Return the [X, Y] coordinate for the center point of the cell that contains the specified text.  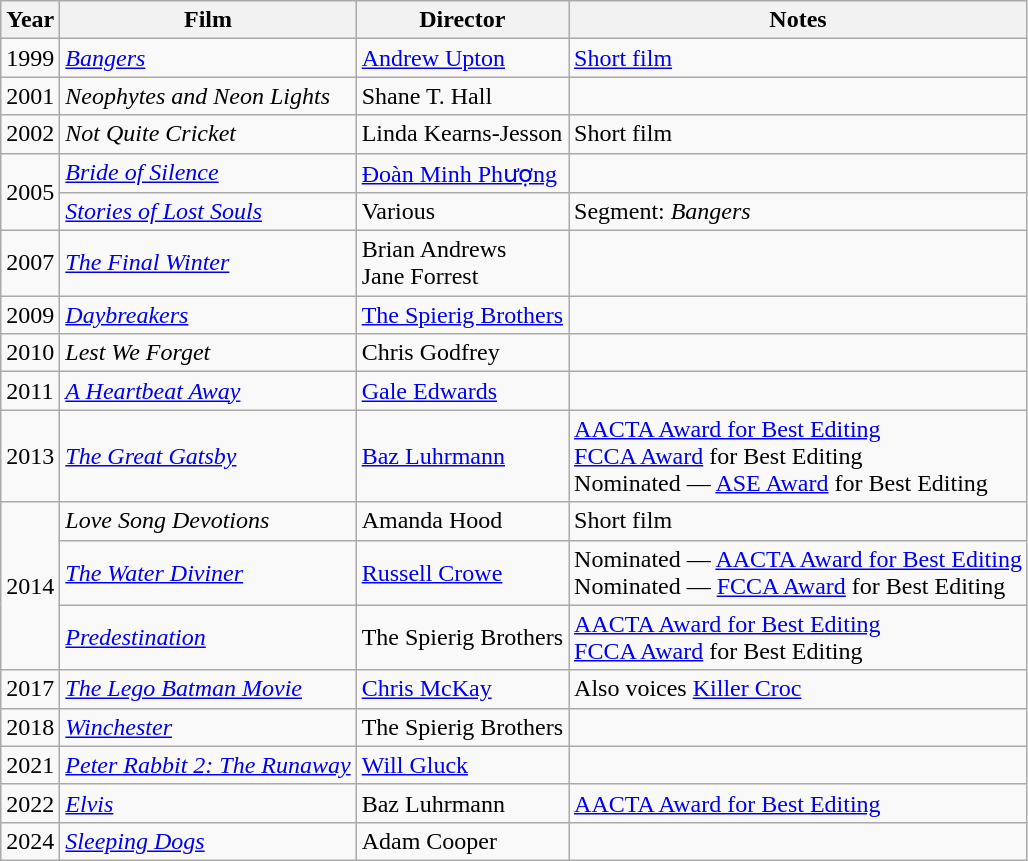
Director [462, 20]
Shane T. Hall [462, 96]
AACTA Award for Best EditingFCCA Award for Best EditingNominated — ASE Award for Best Editing [798, 456]
The Lego Batman Movie [208, 689]
AACTA Award for Best Editing [798, 803]
AACTA Award for Best EditingFCCA Award for Best Editing [798, 638]
Sleeping Dogs [208, 841]
Also voices Killer Croc [798, 689]
Stories of Lost Souls [208, 212]
Daybreakers [208, 315]
Film [208, 20]
Segment: Bangers [798, 212]
Bride of Silence [208, 173]
Brian AndrewsJane Forrest [462, 264]
Various [462, 212]
Adam Cooper [462, 841]
Gale Edwards [462, 391]
Bangers [208, 58]
Đoàn Minh Phượng [462, 173]
2005 [30, 192]
Neophytes and Neon Lights [208, 96]
Love Song Devotions [208, 521]
Will Gluck [462, 765]
Predestination [208, 638]
Year [30, 20]
Chris McKay [462, 689]
2018 [30, 727]
Andrew Upton [462, 58]
Elvis [208, 803]
A Heartbeat Away [208, 391]
Lest We Forget [208, 353]
Peter Rabbit 2: The Runaway [208, 765]
2009 [30, 315]
2002 [30, 134]
2014 [30, 586]
2010 [30, 353]
The Final Winter [208, 264]
2011 [30, 391]
2017 [30, 689]
Not Quite Cricket [208, 134]
Nominated — AACTA Award for Best EditingNominated — FCCA Award for Best Editing [798, 572]
The Water Diviner [208, 572]
Russell Crowe [462, 572]
The Great Gatsby [208, 456]
2021 [30, 765]
Amanda Hood [462, 521]
Notes [798, 20]
1999 [30, 58]
Chris Godfrey [462, 353]
Linda Kearns-Jesson [462, 134]
2007 [30, 264]
2024 [30, 841]
2022 [30, 803]
2013 [30, 456]
2001 [30, 96]
Winchester [208, 727]
